Return (X, Y) of the center of cell containing provided text 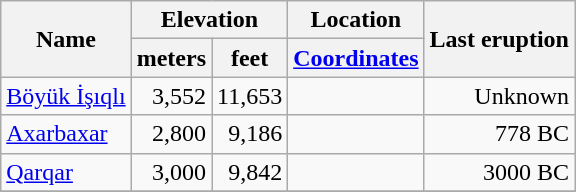
778 BC (499, 134)
2,800 (171, 134)
Axarbaxar (66, 134)
Elevation (210, 20)
9,186 (250, 134)
9,842 (250, 172)
Name (66, 39)
3,552 (171, 96)
Last eruption (499, 39)
Böyük İşıqlı (66, 96)
3000 BC (499, 172)
Unknown (499, 96)
11,653 (250, 96)
Location (356, 20)
3,000 (171, 172)
meters (171, 58)
Qarqar (66, 172)
Coordinates (356, 58)
feet (250, 58)
